Capture the cell that displays the provided text and extract its (x, y) central coordinate. 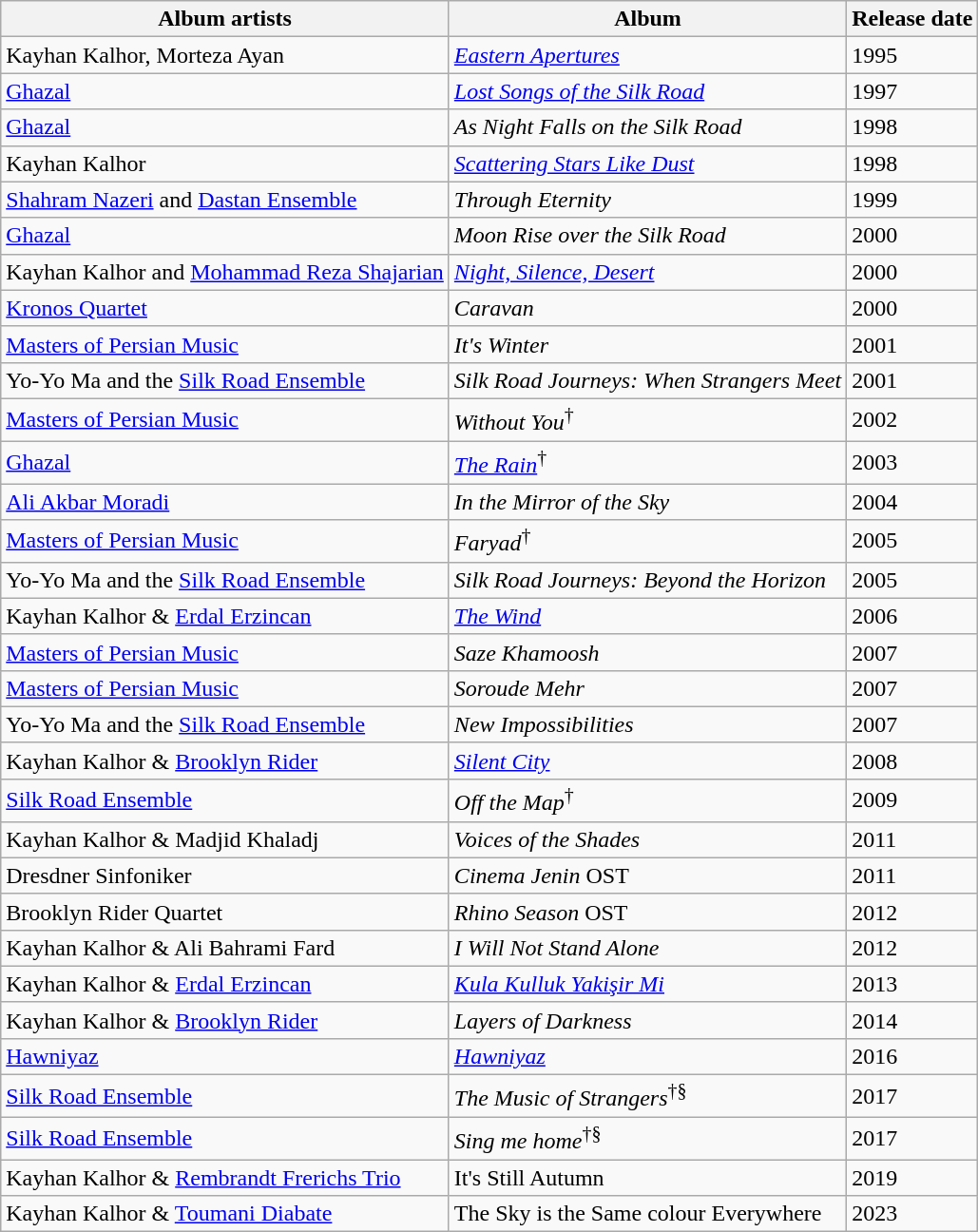
It's Still Autumn (647, 1178)
Kayhan Kalhor (225, 164)
Layers of Darkness (647, 1020)
Kronos Quartet (225, 308)
Dresdner Sinfoniker (225, 876)
Ali Akbar Moradi (225, 502)
Rhino Season OST (647, 912)
2002 (912, 420)
Soroude Mehr (647, 688)
Lost Songs of the Silk Road (647, 91)
Kayhan Kalhor & Ali Bahrami Fard (225, 948)
Eastern Apertures (647, 55)
2014 (912, 1020)
1999 (912, 200)
2019 (912, 1178)
2008 (912, 760)
Through Eternity (647, 200)
2004 (912, 502)
The Sky is the Same colour Everywhere (647, 1214)
Voices of the Shades (647, 839)
Kayhan Kalhor & Madjid Khaladj (225, 839)
As Night Falls on the Silk Road (647, 127)
In the Mirror of the Sky (647, 502)
Faryad† (647, 542)
2013 (912, 984)
1997 (912, 91)
It's Winter (647, 344)
The Rain† (647, 462)
Album artists (225, 19)
Silk Road Journeys: Beyond the Horizon (647, 580)
Moon Rise over the Silk Road (647, 236)
Without You† (647, 420)
2023 (912, 1214)
Album (647, 19)
Kayhan Kalhor & Toumani Diabate (225, 1214)
2006 (912, 616)
Release date (912, 19)
Saze Khamoosh (647, 652)
Kayhan Kalhor, Morteza Ayan (225, 55)
The Wind (647, 616)
Shahram Nazeri and Dastan Ensemble (225, 200)
New Impossibilities (647, 724)
Scattering Stars Like Dust (647, 164)
1995 (912, 55)
Kula Kulluk Yakişir Mi (647, 984)
Cinema Jenin OST (647, 876)
Brooklyn Rider Quartet (225, 912)
Kayhan Kalhor & Rembrandt Frerichs Trio (225, 1178)
Sing me home†§ (647, 1139)
Night, Silence, Desert (647, 272)
Silk Road Journeys: When Strangers Meet (647, 380)
2009 (912, 800)
The Music of Strangers†§ (647, 1097)
Silent City (647, 760)
Kayhan Kalhor and Mohammad Reza Shajarian (225, 272)
Caravan (647, 308)
2003 (912, 462)
I Will Not Stand Alone (647, 948)
Off the Map† (647, 800)
2016 (912, 1056)
